Return the (X, Y) coordinate for the center point of the cell that contains the specified text.  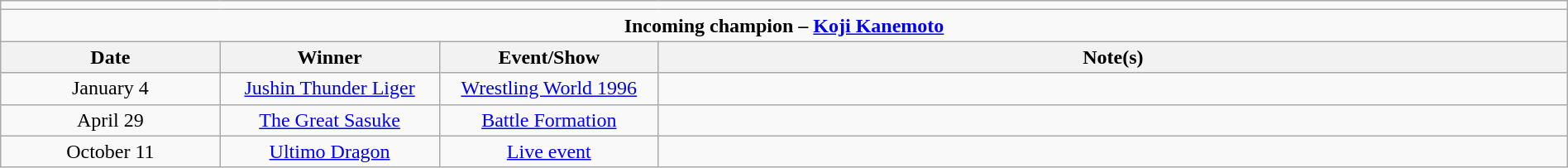
Winner (329, 57)
October 11 (111, 151)
Note(s) (1113, 57)
Wrestling World 1996 (549, 89)
Event/Show (549, 57)
Battle Formation (549, 120)
Date (111, 57)
April 29 (111, 120)
Jushin Thunder Liger (329, 89)
Incoming champion – Koji Kanemoto (784, 26)
January 4 (111, 89)
Ultimo Dragon (329, 151)
Live event (549, 151)
The Great Sasuke (329, 120)
